Return [X, Y] of the center of cell containing provided text 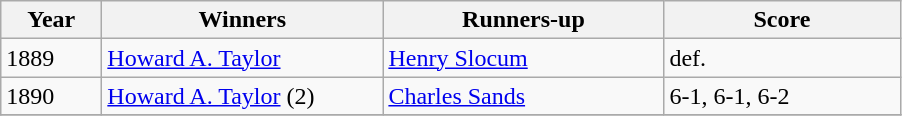
def. [782, 58]
6-1, 6-1, 6-2 [782, 96]
Runners-up [524, 20]
Score [782, 20]
Charles Sands [524, 96]
Henry Slocum [524, 58]
Winners [242, 20]
Year [52, 20]
1890 [52, 96]
Howard A. Taylor (2) [242, 96]
1889 [52, 58]
Howard A. Taylor [242, 58]
